Locate the cell with the specified text and output its [x, y] center coordinate. 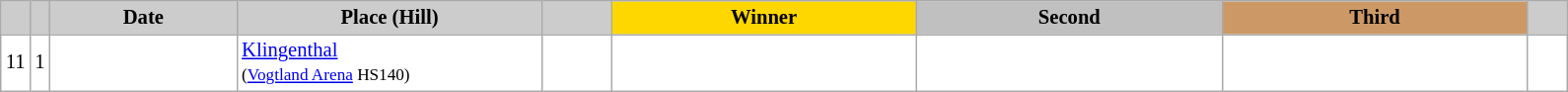
Third [1375, 17]
Date [143, 17]
Second [1069, 17]
1 [39, 62]
Winner [764, 17]
11 [16, 62]
Klingenthal(Vogtland Arena HS140) [390, 62]
Place (Hill) [390, 17]
